Scan for the cell matching the given text and deliver its [x, y] coordinate at center. 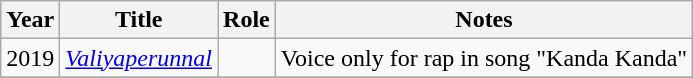
Year [30, 20]
2019 [30, 58]
Valiyaperunnal [139, 58]
Role [247, 20]
Voice only for rap in song "Kanda Kanda" [484, 58]
Title [139, 20]
Notes [484, 20]
